Provide the [x, y] coordinate of the cell's center where the given text is located.  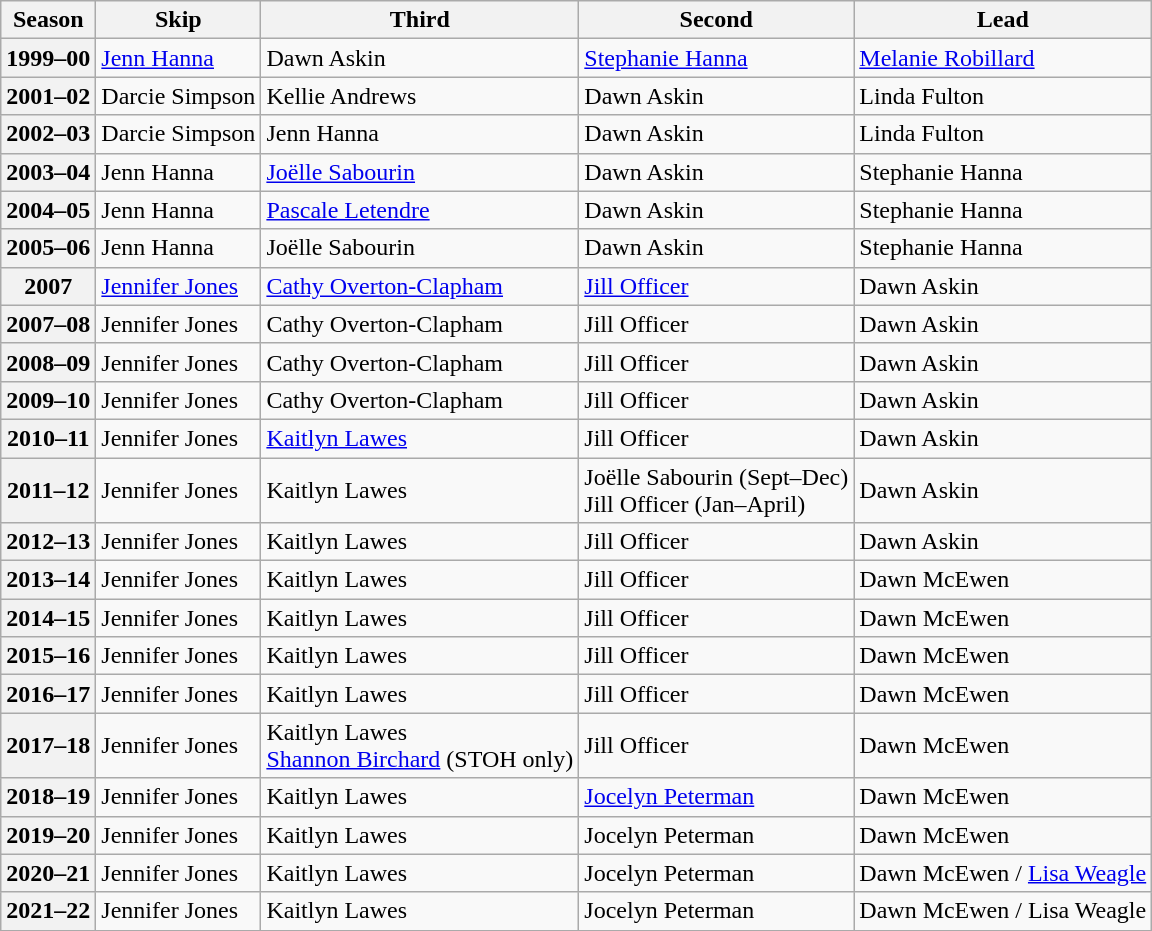
Second [716, 20]
Lead [1003, 20]
Joëlle Sabourin (Sept–Dec) Jill Officer (Jan–April) [716, 490]
2018–19 [48, 797]
2004–05 [48, 210]
2007 [48, 286]
2007–08 [48, 324]
2011–12 [48, 490]
2019–20 [48, 835]
2003–04 [48, 172]
2016–17 [48, 694]
Kaitlyn Lawes Shannon Birchard (STOH only) [420, 746]
Kellie Andrews [420, 96]
1999–00 [48, 58]
2010–11 [48, 438]
Pascale Letendre [420, 210]
2002–03 [48, 134]
2014–15 [48, 618]
2005–06 [48, 248]
2021–22 [48, 911]
2015–16 [48, 656]
Third [420, 20]
Melanie Robillard [1003, 58]
2009–10 [48, 400]
Skip [178, 20]
2013–14 [48, 580]
2001–02 [48, 96]
Season [48, 20]
2008–09 [48, 362]
2020–21 [48, 873]
2017–18 [48, 746]
2012–13 [48, 542]
